Locate the cell with the specified text and output its (X, Y) center coordinate. 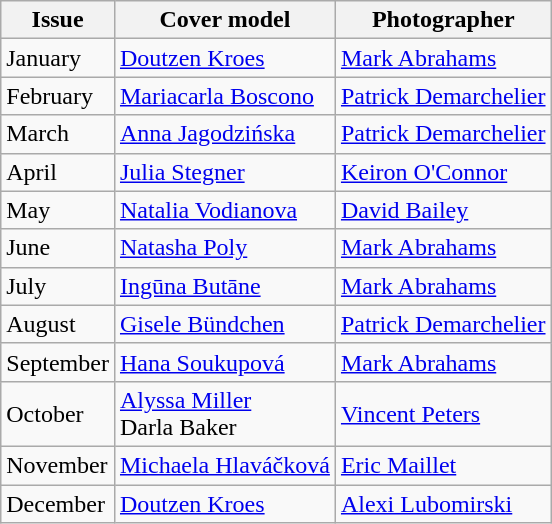
Michaela Hlaváčková (224, 465)
Anna Jagodzińska (224, 134)
April (58, 172)
November (58, 465)
March (58, 134)
Hana Soukupová (224, 362)
Julia Stegner (224, 172)
December (58, 503)
Natalia Vodianova (224, 210)
Issue (58, 20)
September (58, 362)
Keiron O'Connor (443, 172)
Natasha Poly (224, 248)
February (58, 96)
May (58, 210)
June (58, 248)
Vincent Peters (443, 414)
Mariacarla Boscono (224, 96)
October (58, 414)
Cover model (224, 20)
July (58, 286)
January (58, 58)
August (58, 324)
Ingūna Butāne (224, 286)
Alexi Lubomirski (443, 503)
Alyssa MillerDarla Baker (224, 414)
Photographer (443, 20)
David Bailey (443, 210)
Gisele Bündchen (224, 324)
Eric Maillet (443, 465)
